Identify which cell holds the provided text, then report its [x, y] central coordinate. 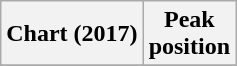
Chart (2017) [72, 34]
Peakposition [189, 34]
